Locate the cell with the specified text and output its [X, Y] center coordinate. 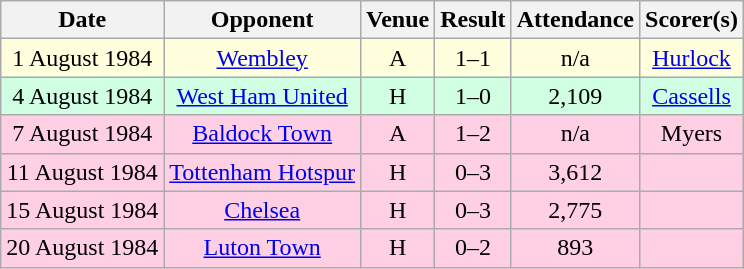
15 August 1984 [82, 210]
Opponent [262, 20]
1–1 [473, 58]
Venue [398, 20]
Chelsea [262, 210]
1–2 [473, 134]
Tottenham Hotspur [262, 172]
2,775 [575, 210]
3,612 [575, 172]
Cassells [692, 96]
West Ham United [262, 96]
20 August 1984 [82, 248]
1 August 1984 [82, 58]
Scorer(s) [692, 20]
Result [473, 20]
Date [82, 20]
2,109 [575, 96]
Myers [692, 134]
Luton Town [262, 248]
Baldock Town [262, 134]
Hurlock [692, 58]
Attendance [575, 20]
0–2 [473, 248]
7 August 1984 [82, 134]
4 August 1984 [82, 96]
Wembley [262, 58]
11 August 1984 [82, 172]
893 [575, 248]
1–0 [473, 96]
